Detect which cell encompasses the target text, then output its (X, Y) center coordinate. 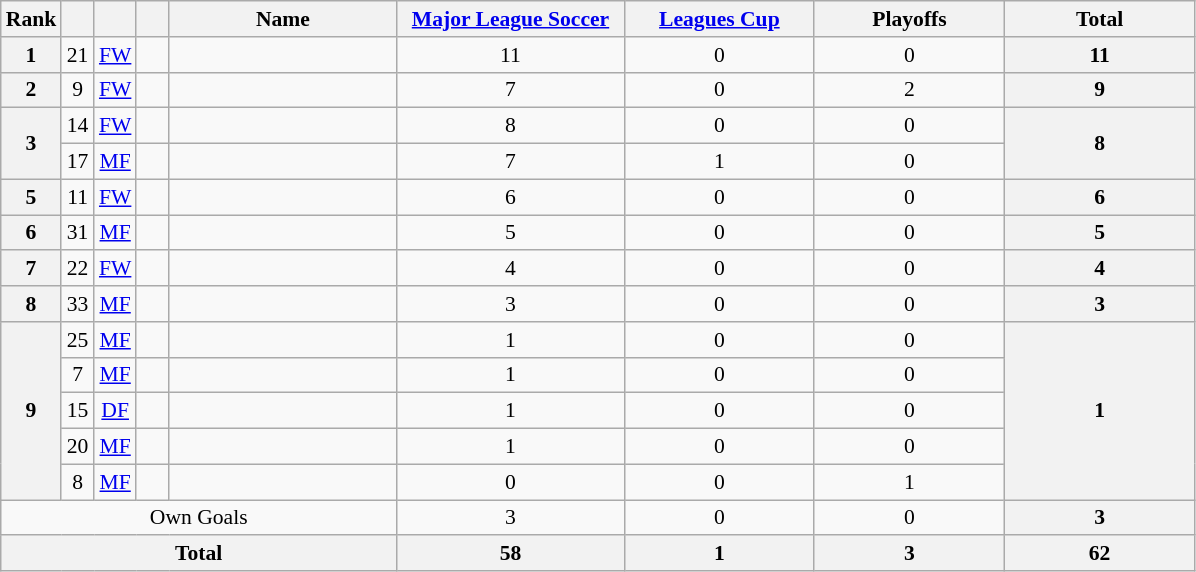
14 (78, 126)
DF (116, 411)
Name (283, 19)
Own Goals (199, 518)
Rank (32, 19)
25 (78, 340)
22 (78, 269)
33 (78, 304)
62 (1100, 554)
58 (511, 554)
Leagues Cup (719, 19)
20 (78, 447)
Playoffs (909, 19)
17 (78, 162)
21 (78, 55)
Major League Soccer (511, 19)
31 (78, 233)
15 (78, 411)
